Return the [x, y] coordinate for the center point of the cell that contains the specified text.  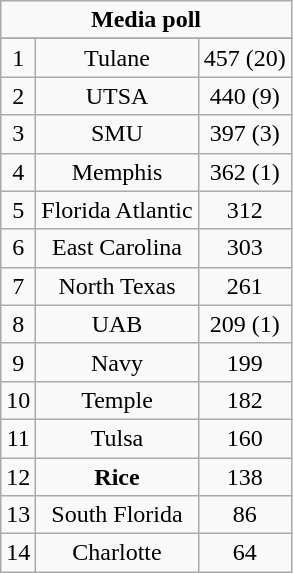
209 (1) [244, 324]
9 [18, 362]
Tulsa [117, 438]
Charlotte [117, 553]
South Florida [117, 515]
312 [244, 210]
182 [244, 400]
2 [18, 96]
1 [18, 58]
457 (20) [244, 58]
SMU [117, 134]
86 [244, 515]
199 [244, 362]
North Texas [117, 286]
10 [18, 400]
8 [18, 324]
11 [18, 438]
Tulane [117, 58]
160 [244, 438]
440 (9) [244, 96]
12 [18, 477]
4 [18, 172]
13 [18, 515]
Navy [117, 362]
261 [244, 286]
East Carolina [117, 248]
362 (1) [244, 172]
14 [18, 553]
5 [18, 210]
Florida Atlantic [117, 210]
Media poll [146, 20]
138 [244, 477]
UAB [117, 324]
64 [244, 553]
Rice [117, 477]
Temple [117, 400]
UTSA [117, 96]
397 (3) [244, 134]
6 [18, 248]
Memphis [117, 172]
303 [244, 248]
7 [18, 286]
3 [18, 134]
